Capture the cell that displays the provided text and extract its [X, Y] central coordinate. 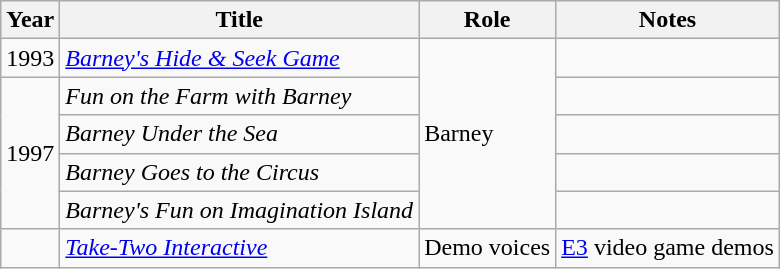
1997 [30, 153]
Barney's Fun on Imagination Island [240, 210]
Barney Under the Sea [240, 134]
Role [488, 20]
Take-Two Interactive [240, 248]
Barney's Hide & Seek Game [240, 58]
1993 [30, 58]
Barney [488, 134]
Barney Goes to the Circus [240, 172]
Year [30, 20]
Notes [668, 20]
Fun on the Farm with Barney [240, 96]
E3 video game demos [668, 248]
Title [240, 20]
Demo voices [488, 248]
